Identify which cell holds the provided text, then report its [x, y] central coordinate. 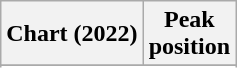
Chart (2022) [72, 34]
Peakposition [189, 34]
